Identify which cell holds the provided text, then report its (x, y) central coordinate. 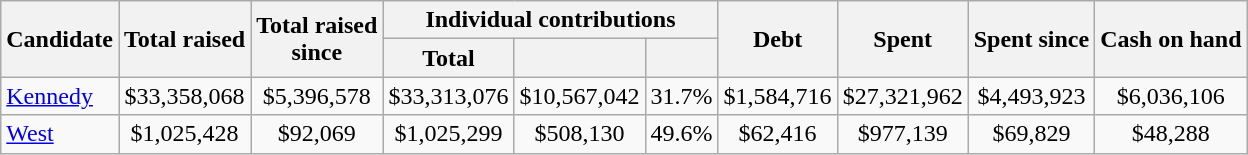
49.6% (682, 134)
Total (448, 58)
Spent since (1031, 39)
$33,358,068 (184, 96)
Total raisedsince (317, 39)
$33,313,076 (448, 96)
$977,139 (902, 134)
$1,584,716 (778, 96)
$508,130 (580, 134)
$5,396,578 (317, 96)
$4,493,923 (1031, 96)
$1,025,299 (448, 134)
Kennedy (60, 96)
Spent (902, 39)
$92,069 (317, 134)
31.7% (682, 96)
$6,036,106 (1171, 96)
$48,288 (1171, 134)
Debt (778, 39)
Candidate (60, 39)
Individual contributions (550, 20)
$27,321,962 (902, 96)
$1,025,428 (184, 134)
Cash on hand (1171, 39)
Total raised (184, 39)
$69,829 (1031, 134)
West (60, 134)
$10,567,042 (580, 96)
$62,416 (778, 134)
